Identify which cell holds the provided text, then report its [X, Y] central coordinate. 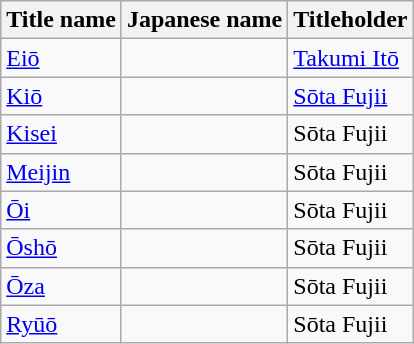
Eiō [62, 58]
Ryūō [62, 324]
Kisei [62, 134]
Kiō [62, 96]
Japanese name [204, 20]
Ōshō [62, 248]
Meijin [62, 172]
Titleholder [350, 20]
Ōza [62, 286]
Ōi [62, 210]
Takumi Itō [350, 58]
Title name [62, 20]
